For the text-containing cell, return its midpoint in [X, Y] coordinate format. 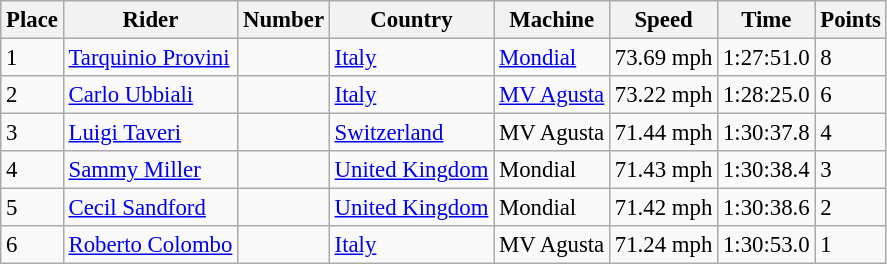
Cecil Sandford [150, 208]
Tarquinio Provini [150, 58]
Sammy Miller [150, 170]
5 [32, 208]
71.43 mph [664, 170]
71.44 mph [664, 133]
Rider [150, 20]
71.24 mph [664, 245]
Switzerland [411, 133]
Speed [664, 20]
Number [284, 20]
8 [850, 58]
1:30:38.6 [766, 208]
Luigi Taveri [150, 133]
Carlo Ubbiali [150, 95]
73.22 mph [664, 95]
1:28:25.0 [766, 95]
Points [850, 20]
1:30:53.0 [766, 245]
1:30:37.8 [766, 133]
73.69 mph [664, 58]
1:27:51.0 [766, 58]
71.42 mph [664, 208]
Time [766, 20]
Place [32, 20]
Machine [552, 20]
Country [411, 20]
1:30:38.4 [766, 170]
Roberto Colombo [150, 245]
